Provide the (X, Y) coordinate of the cell's center where the given text is located.  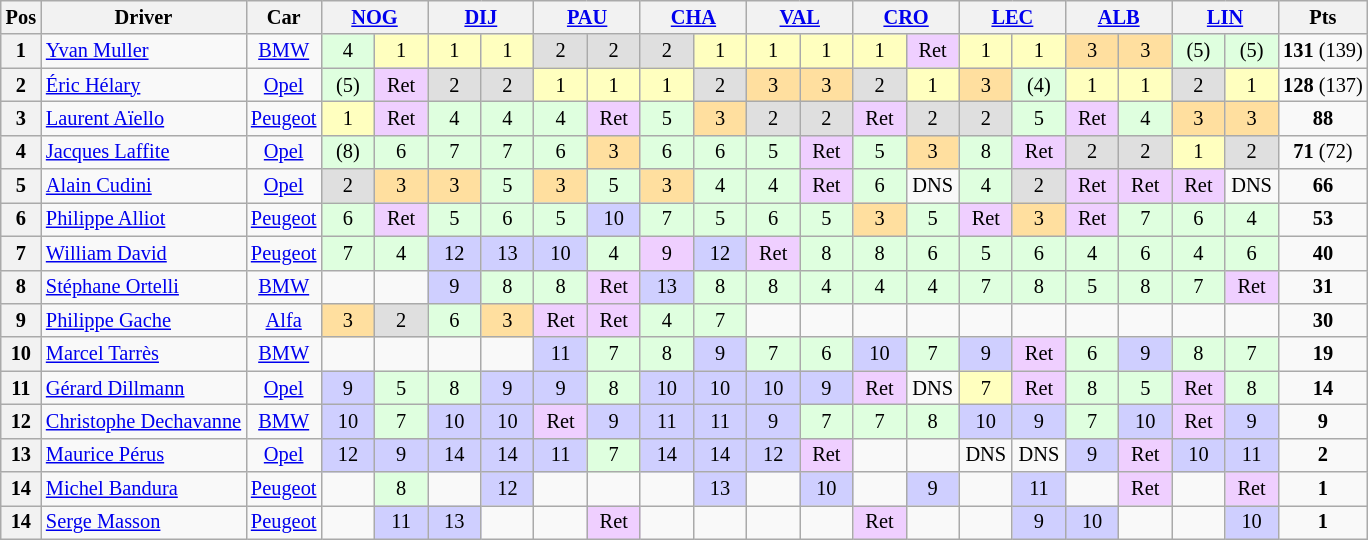
Christophe Dechavanne (144, 421)
53 (1323, 219)
CRO (906, 17)
Serge Masson (144, 522)
Car (284, 17)
(4) (1038, 85)
30 (1323, 320)
40 (1323, 253)
LEC (1012, 17)
Marcel Tarrès (144, 354)
66 (1323, 186)
Stéphane Ortelli (144, 287)
128 (137) (1323, 85)
Pts (1323, 17)
NOG (374, 17)
Éric Hélary (144, 85)
Philippe Gache (144, 320)
71 (72) (1323, 152)
CHA (693, 17)
Alain Cudini (144, 186)
PAU (587, 17)
VAL (800, 17)
Michel Bandura (144, 489)
Alfa (284, 320)
Pos (21, 17)
Driver (144, 17)
LIN (1225, 17)
(8) (348, 152)
31 (1323, 287)
DIJ (481, 17)
ALB (1119, 17)
Philippe Alliot (144, 219)
131 (139) (1323, 51)
Yvan Muller (144, 51)
Gérard Dillmann (144, 388)
Jacques Laffite (144, 152)
88 (1323, 118)
Laurent Aïello (144, 118)
19 (1323, 354)
Maurice Pérus (144, 455)
William David (144, 253)
